Determine the [X, Y] coordinate at the center of the cell enclosing the given text.  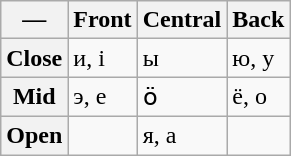
Front [102, 20]
э, е [102, 97]
Mid [34, 97]
Open [34, 135]
я, а [182, 135]
ӧ [182, 97]
и, і [102, 58]
Back [258, 20]
ё, о [258, 97]
ю, у [258, 58]
ы [182, 58]
Central [182, 20]
Close [34, 58]
— [34, 20]
